Pinpoint the cell where the given text exists, returning its [X, Y] midpoint coordinate. 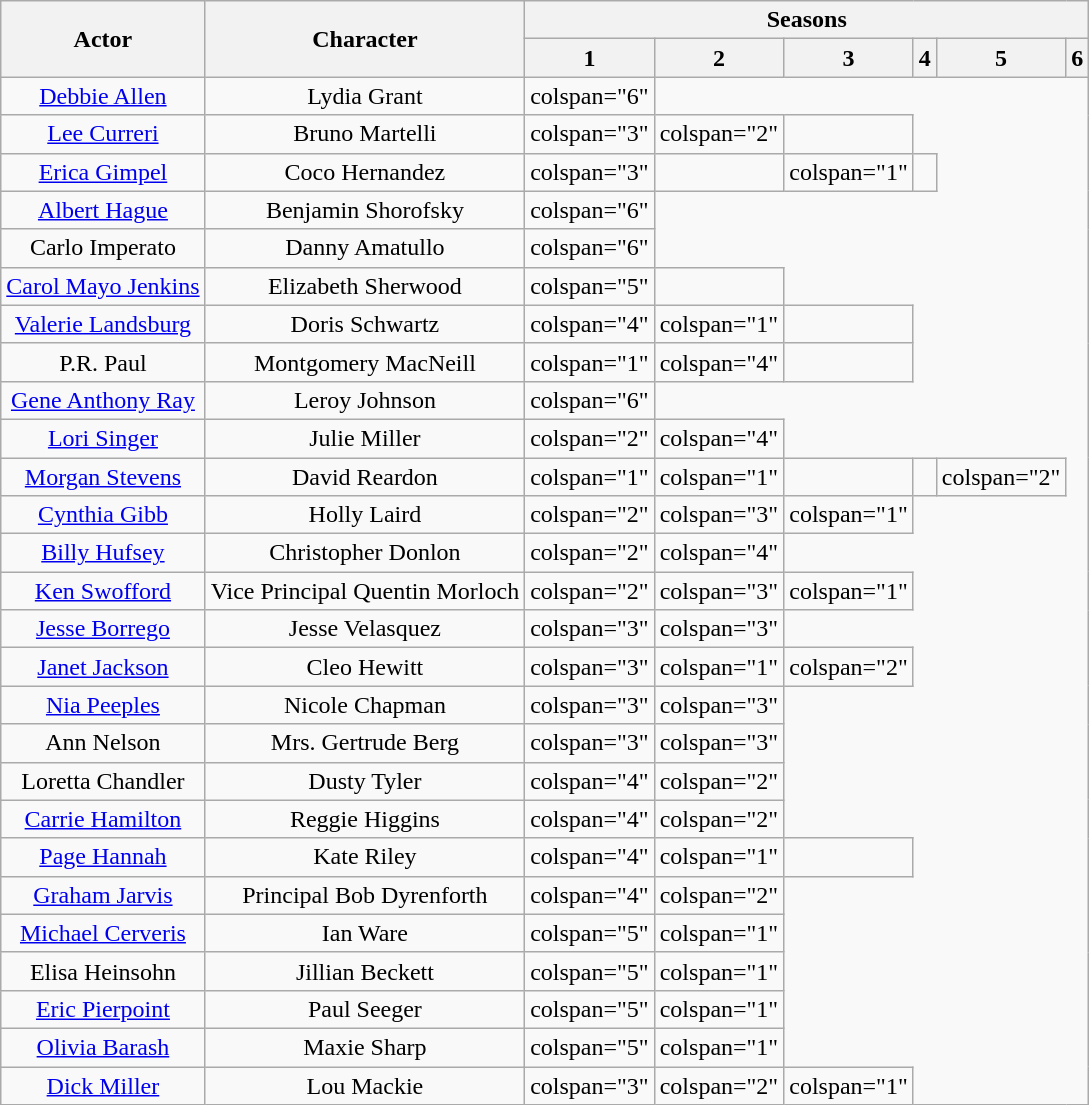
Cynthia Gibb [103, 515]
Elizabeth Sherwood [365, 286]
Doris Schwartz [365, 324]
Actor [103, 39]
Erica Gimpel [103, 172]
Principal Bob Dyrenforth [365, 895]
Maxie Sharp [365, 1047]
Ken Swofford [103, 591]
Michael Cerveris [103, 933]
Dick Miller [103, 1085]
Albert Hague [103, 210]
1 [590, 58]
Danny Amatullo [365, 248]
Cleo Hewitt [365, 667]
Page Hannah [103, 857]
Jesse Velasquez [365, 629]
Debbie Allen [103, 96]
Lydia Grant [365, 96]
Janet Jackson [103, 667]
Kate Riley [365, 857]
Elisa Heinsohn [103, 971]
Nicole Chapman [365, 705]
Vice Principal Quentin Morloch [365, 591]
Valerie Landsburg [103, 324]
Graham Jarvis [103, 895]
Carrie Hamilton [103, 819]
4 [924, 58]
Holly Laird [365, 515]
Lee Curreri [103, 134]
3 [849, 58]
Christopher Donlon [365, 553]
Carol Mayo Jenkins [103, 286]
Paul Seeger [365, 1009]
Lou Mackie [365, 1085]
2 [719, 58]
Billy Hufsey [103, 553]
Julie Miller [365, 438]
Olivia Barash [103, 1047]
Nia Peeples [103, 705]
David Reardon [365, 477]
Lori Singer [103, 438]
Bruno Martelli [365, 134]
Ann Nelson [103, 743]
Jillian Beckett [365, 971]
Mrs. Gertrude Berg [365, 743]
Seasons [807, 20]
Eric Pierpoint [103, 1009]
Character [365, 39]
Loretta Chandler [103, 781]
Leroy Johnson [365, 400]
P.R. Paul [103, 362]
Jesse Borrego [103, 629]
Morgan Stevens [103, 477]
Reggie Higgins [365, 819]
Coco Hernandez [365, 172]
Benjamin Shorofsky [365, 210]
Dusty Tyler [365, 781]
5 [1001, 58]
Gene Anthony Ray [103, 400]
6 [1078, 58]
Montgomery MacNeill [365, 362]
Carlo Imperato [103, 248]
Ian Ware [365, 933]
